Capture the cell that displays the provided text and extract its [x, y] central coordinate. 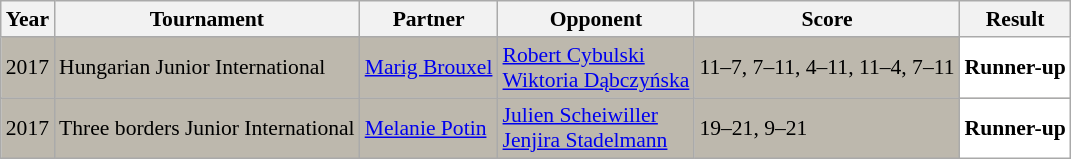
Melanie Potin [429, 128]
Three borders Junior International [207, 128]
Tournament [207, 19]
Opponent [596, 19]
11–7, 7–11, 4–11, 11–4, 7–11 [826, 68]
Partner [429, 19]
Result [1016, 19]
Robert Cybulski Wiktoria Dąbczyńska [596, 68]
19–21, 9–21 [826, 128]
Marig Brouxel [429, 68]
Hungarian Junior International [207, 68]
Year [28, 19]
Julien Scheiwiller Jenjira Stadelmann [596, 128]
Score [826, 19]
